For the text-containing cell, return its midpoint in (X, Y) coordinate format. 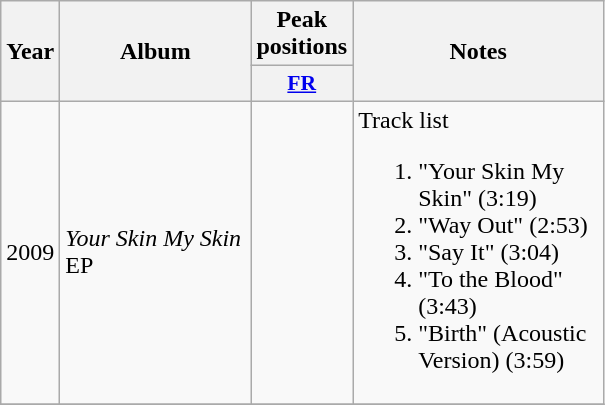
Year (30, 52)
2009 (30, 252)
Notes (478, 52)
Album (156, 52)
Track list"Your Skin My Skin" (3:19)"Way Out" (2:53)"Say It" (3:04)"To the Blood" (3:43)"Birth" (Acoustic Version) (3:59) (478, 252)
Peak positions (302, 34)
Your Skin My Skin EP (156, 252)
FR (302, 84)
